Scan for the cell matching the given text and deliver its (X, Y) coordinate at center. 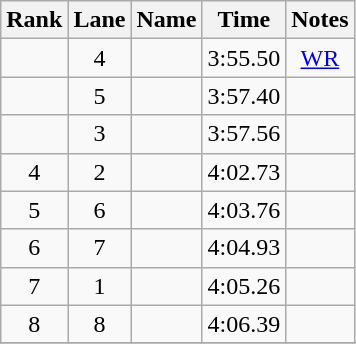
Lane (100, 20)
4:03.76 (244, 210)
Rank (34, 20)
3:57.40 (244, 96)
3:55.50 (244, 58)
Notes (320, 20)
4:06.39 (244, 324)
3:57.56 (244, 134)
4:04.93 (244, 248)
4:05.26 (244, 286)
Name (166, 20)
2 (100, 172)
WR (320, 58)
4:02.73 (244, 172)
Time (244, 20)
1 (100, 286)
3 (100, 134)
